Output the [X, Y] coordinate of the center of the cell containing the given text.  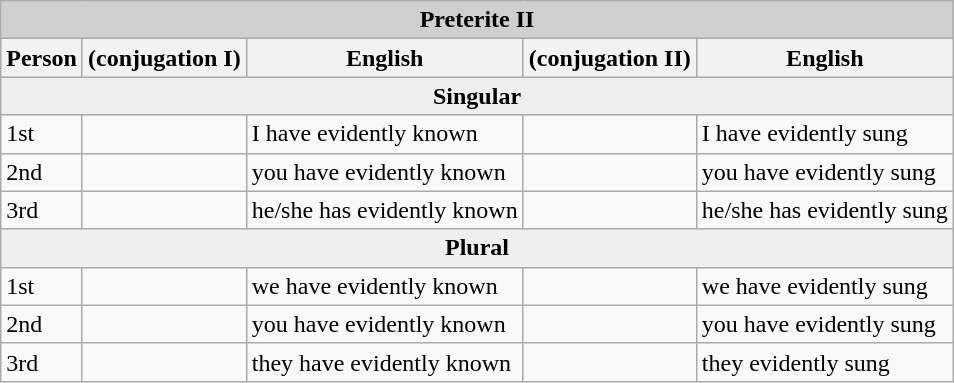
(conjugation II) [610, 58]
we have evidently known [384, 286]
Preterite II [478, 20]
Singular [478, 96]
I have evidently sung [824, 134]
(conjugation I) [164, 58]
Person [42, 58]
we have evidently sung [824, 286]
Plural [478, 248]
he/she has evidently sung [824, 210]
they have evidently known [384, 362]
I have evidently known [384, 134]
they evidently sung [824, 362]
he/she has evidently known [384, 210]
